Search for the cell housing the specified text and yield its (X, Y) center coordinate. 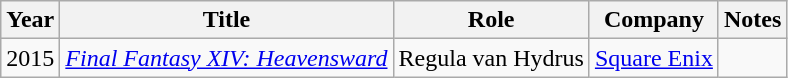
Final Fantasy XIV: Heavensward (226, 58)
Notes (752, 20)
Regula van Hydrus (491, 58)
2015 (30, 58)
Title (226, 20)
Role (491, 20)
Year (30, 20)
Square Enix (654, 58)
Company (654, 20)
